Return the [x, y] coordinate for the center point of the cell that contains the specified text.  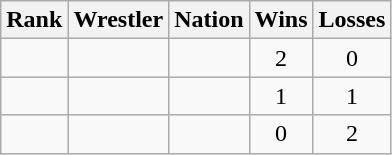
Losses [352, 20]
Wins [281, 20]
Wrestler [118, 20]
Rank [34, 20]
Nation [209, 20]
